Extract the (X, Y) coordinate from the center of the cell holding the provided text.  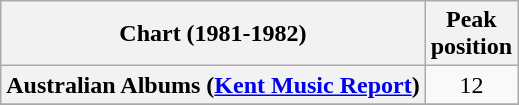
Peakposition (471, 34)
Chart (1981-1982) (213, 34)
12 (471, 85)
Australian Albums (Kent Music Report) (213, 85)
